Extract the (X, Y) coordinate from the center of the cell holding the provided text.  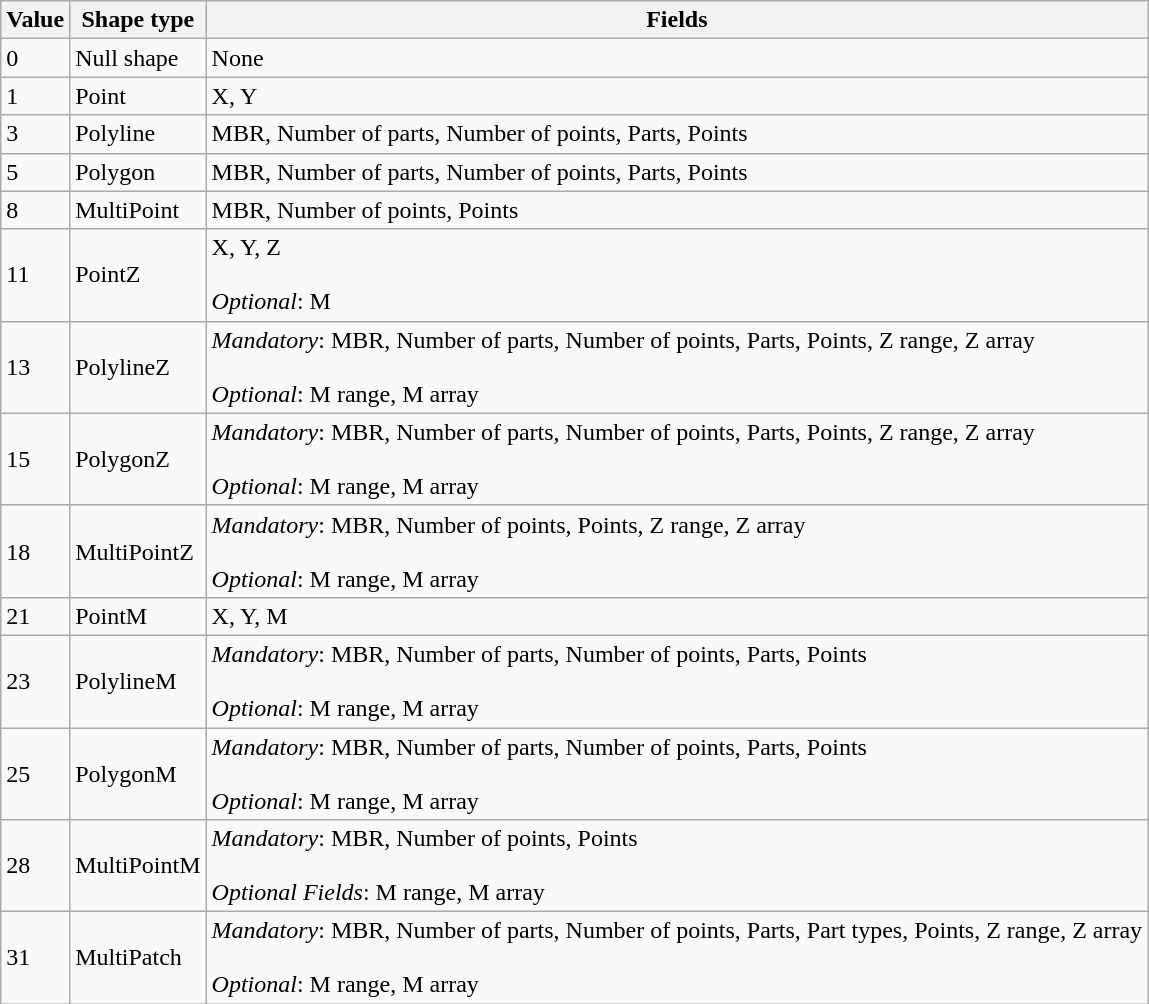
PolygonM (138, 774)
PolylineM (138, 681)
PolygonZ (138, 459)
X, Y, M (677, 616)
Fields (677, 20)
3 (36, 134)
13 (36, 367)
0 (36, 58)
Polyline (138, 134)
1 (36, 96)
X, Y, ZOptional: M (677, 275)
Null shape (138, 58)
Shape type (138, 20)
Mandatory: MBR, Number of points, Points, Z range, Z arrayOptional: M range, M array (677, 551)
Mandatory: MBR, Number of points, PointsOptional Fields: M range, M array (677, 866)
PolylineZ (138, 367)
PointM (138, 616)
5 (36, 172)
11 (36, 275)
Polygon (138, 172)
MBR, Number of points, Points (677, 210)
X, Y (677, 96)
PointZ (138, 275)
31 (36, 958)
MultiPointM (138, 866)
28 (36, 866)
25 (36, 774)
MultiPatch (138, 958)
15 (36, 459)
18 (36, 551)
23 (36, 681)
8 (36, 210)
21 (36, 616)
Mandatory: MBR, Number of parts, Number of points, Parts, Part types, Points, Z range, Z arrayOptional: M range, M array (677, 958)
Point (138, 96)
Value (36, 20)
MultiPointZ (138, 551)
MultiPoint (138, 210)
None (677, 58)
